Detect which cell encompasses the target text, then output its [X, Y] center coordinate. 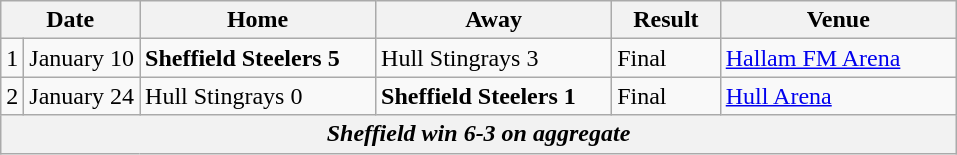
Sheffield Steelers 5 [258, 58]
Hull Stingrays 3 [494, 58]
Hallam FM Arena [838, 58]
2 [12, 96]
Venue [838, 20]
Hull Stingrays 0 [258, 96]
Result [666, 20]
Sheffield Steelers 1 [494, 96]
Hull Arena [838, 96]
Sheffield win 6-3 on aggregate [479, 134]
January 24 [82, 96]
Home [258, 20]
Away [494, 20]
Date [70, 20]
January 10 [82, 58]
1 [12, 58]
